For the text-containing cell, return its midpoint in [x, y] coordinate format. 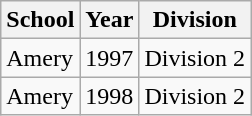
Division [195, 20]
Year [110, 20]
1998 [110, 96]
School [40, 20]
1997 [110, 58]
